Identify which cell holds the provided text, then report its [X, Y] central coordinate. 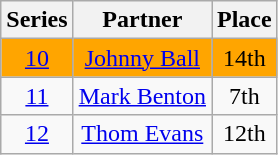
Partner [142, 20]
7th [245, 96]
Thom Evans [142, 134]
Series [37, 20]
Mark Benton [142, 96]
10 [37, 58]
12 [37, 134]
Place [245, 20]
Johnny Ball [142, 58]
14th [245, 58]
12th [245, 134]
11 [37, 96]
